Identify which cell holds the provided text, then report its (X, Y) central coordinate. 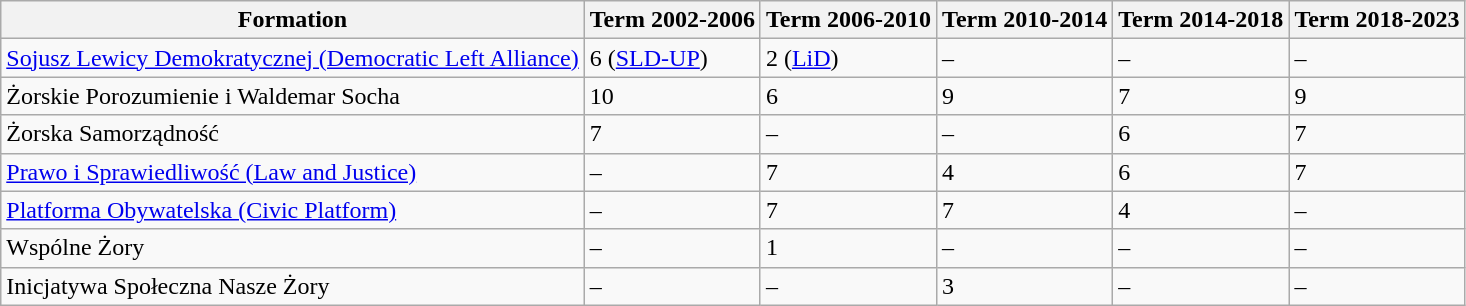
Sojusz Lewicy Demokratycznej (Democratic Left Alliance) (293, 58)
Inicjatywa Społeczna Nasze Żory (293, 286)
6 (SLD-UP) (672, 58)
Term 2002-2006 (672, 20)
Żorskie Porozumienie i Waldemar Socha (293, 96)
Term 2018-2023 (1377, 20)
1 (848, 248)
Formation (293, 20)
2 (LiD) (848, 58)
Platforma Obywatelska (Civic Platform) (293, 210)
Prawo i Sprawiedliwość (Law and Justice) (293, 172)
Wspólne Żory (293, 248)
3 (1025, 286)
10 (672, 96)
Żorska Samorządność (293, 134)
Term 2014-2018 (1201, 20)
Term 2006-2010 (848, 20)
Term 2010-2014 (1025, 20)
